Search for the cell housing the specified text and yield its (x, y) center coordinate. 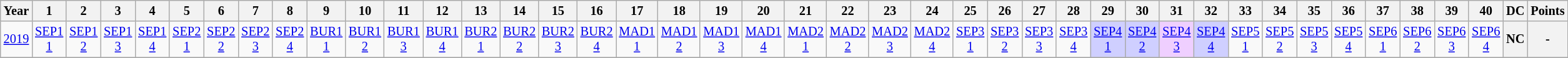
33 (1245, 11)
3 (117, 11)
SEP11 (49, 39)
17 (637, 11)
29 (1107, 11)
36 (1349, 11)
16 (597, 11)
20 (764, 11)
8 (290, 11)
12 (442, 11)
SEP43 (1176, 39)
38 (1417, 11)
SEP42 (1142, 39)
23 (890, 11)
- (1547, 39)
SEP34 (1074, 39)
SEP21 (186, 39)
35 (1314, 11)
BUR22 (519, 39)
BUR11 (326, 39)
BUR12 (365, 39)
14 (519, 11)
37 (1382, 11)
34 (1280, 11)
SEP53 (1314, 39)
28 (1074, 11)
MAD23 (890, 39)
SEP24 (290, 39)
BUR23 (558, 39)
26 (1005, 11)
MAD24 (932, 39)
6 (221, 11)
SEP52 (1280, 39)
11 (404, 11)
2 (84, 11)
BUR24 (597, 39)
MAD12 (679, 39)
39 (1451, 11)
25 (970, 11)
SEP14 (152, 39)
SEP31 (970, 39)
13 (481, 11)
27 (1039, 11)
DC (1515, 11)
1 (49, 11)
15 (558, 11)
24 (932, 11)
32 (1211, 11)
SEP51 (1245, 39)
SEP54 (1349, 39)
SEP12 (84, 39)
MAD14 (764, 39)
SEP23 (255, 39)
30 (1142, 11)
BUR13 (404, 39)
SEP44 (1211, 39)
SEP62 (1417, 39)
5 (186, 11)
MAD21 (805, 39)
SEP13 (117, 39)
21 (805, 11)
BUR14 (442, 39)
40 (1486, 11)
SEP41 (1107, 39)
BUR21 (481, 39)
7 (255, 11)
Year (16, 11)
MAD22 (847, 39)
MAD11 (637, 39)
SEP64 (1486, 39)
SEP33 (1039, 39)
MAD13 (721, 39)
SEP63 (1451, 39)
Points (1547, 11)
18 (679, 11)
4 (152, 11)
NC (1515, 39)
10 (365, 11)
9 (326, 11)
31 (1176, 11)
SEP32 (1005, 39)
19 (721, 11)
SEP61 (1382, 39)
SEP22 (221, 39)
2019 (16, 39)
22 (847, 11)
